Pinpoint the cell where the given text exists, returning its [x, y] midpoint coordinate. 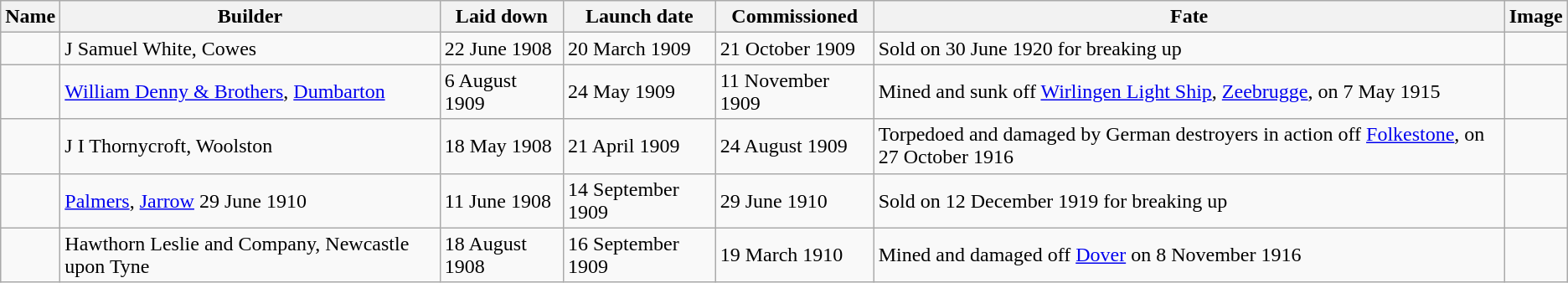
6 August 1909 [501, 92]
24 August 1909 [794, 146]
William Denny & Brothers, Dumbarton [250, 92]
Mined and sunk off Wirlingen Light Ship, Zeebrugge, on 7 May 1915 [1189, 92]
J I Thornycroft, Woolston [250, 146]
Sold on 30 June 1920 for breaking up [1189, 49]
Builder [250, 17]
Torpedoed and damaged by German destroyers in action off Folkestone, on 27 October 1916 [1189, 146]
24 May 1909 [640, 92]
16 September 1909 [640, 255]
Name [30, 17]
22 June 1908 [501, 49]
29 June 1910 [794, 201]
J Samuel White, Cowes [250, 49]
11 November 1909 [794, 92]
Palmers, Jarrow 29 June 1910 [250, 201]
14 September 1909 [640, 201]
Mined and damaged off Dover on 8 November 1916 [1189, 255]
Launch date [640, 17]
21 April 1909 [640, 146]
18 May 1908 [501, 146]
18 August 1908 [501, 255]
20 March 1909 [640, 49]
Fate [1189, 17]
Commissioned [794, 17]
Image [1536, 17]
Hawthorn Leslie and Company, Newcastle upon Tyne [250, 255]
Sold on 12 December 1919 for breaking up [1189, 201]
21 October 1909 [794, 49]
19 March 1910 [794, 255]
11 June 1908 [501, 201]
Laid down [501, 17]
